Detect which cell encompasses the target text, then output its [X, Y] center coordinate. 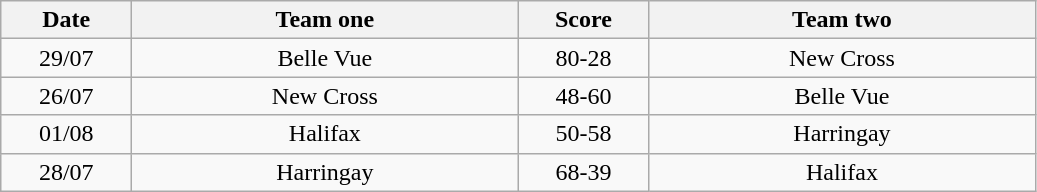
Team two [842, 20]
68-39 [584, 172]
Score [584, 20]
Team one [325, 20]
26/07 [66, 96]
48-60 [584, 96]
29/07 [66, 58]
80-28 [584, 58]
Date [66, 20]
28/07 [66, 172]
50-58 [584, 134]
01/08 [66, 134]
